Search for the cell housing the specified text and yield its (x, y) center coordinate. 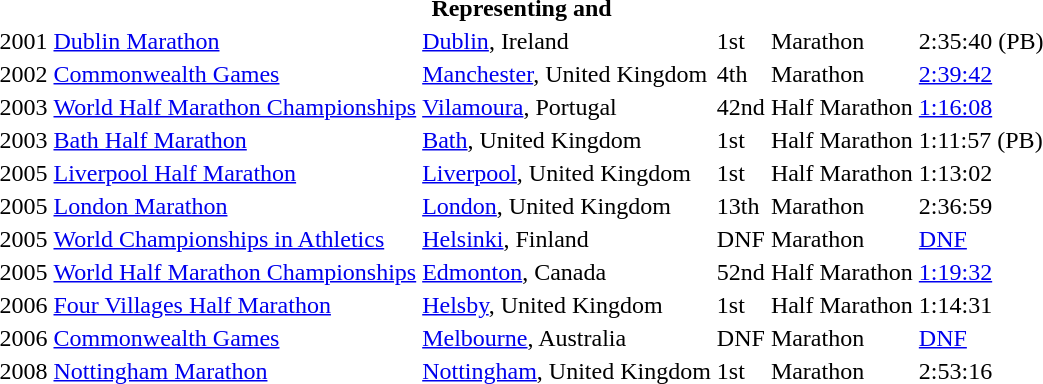
Vilamoura, Portugal (567, 107)
Four Villages Half Marathon (235, 305)
Dublin, Ireland (567, 41)
Helsinki, Finland (567, 239)
Bath, United Kingdom (567, 140)
Liverpool Half Marathon (235, 173)
World Championships in Athletics (235, 239)
Helsby, United Kingdom (567, 305)
Liverpool, United Kingdom (567, 173)
Manchester, United Kingdom (567, 74)
52nd (740, 272)
4th (740, 74)
42nd (740, 107)
Edmonton, Canada (567, 272)
Dublin Marathon (235, 41)
Bath Half Marathon (235, 140)
13th (740, 206)
Melbourne, Australia (567, 338)
London, United Kingdom (567, 206)
London Marathon (235, 206)
